Locate the cell with the specified text and output its [x, y] center coordinate. 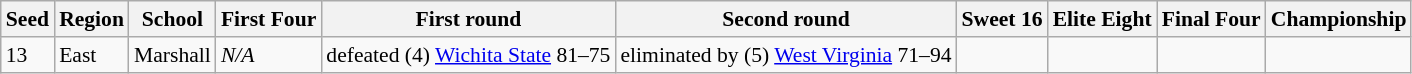
Elite Eight [1102, 19]
defeated (4) Wichita State 81–75 [468, 55]
N/A [268, 55]
School [172, 19]
Marshall [172, 55]
Region [92, 19]
13 [28, 55]
Final Four [1212, 19]
Sweet 16 [1002, 19]
Championship [1339, 19]
First Four [268, 19]
First round [468, 19]
eliminated by (5) West Virginia 71–94 [786, 55]
Second round [786, 19]
East [92, 55]
Seed [28, 19]
